Detect which cell encompasses the target text, then output its [x, y] center coordinate. 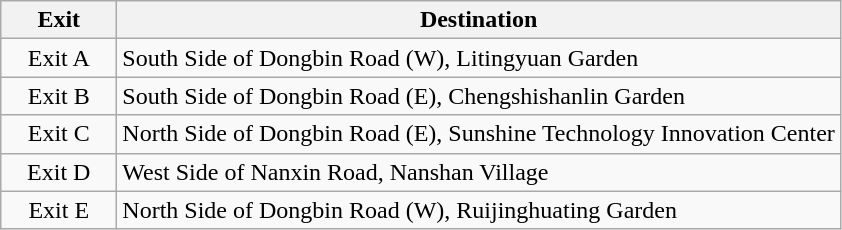
North Side of Dongbin Road (W), Ruijinghuating Garden [479, 210]
Exit A [59, 58]
Exit B [59, 96]
Exit D [59, 172]
Exit [59, 20]
South Side of Dongbin Road (E), Chengshishanlin Garden [479, 96]
Exit C [59, 134]
North Side of Dongbin Road (E), Sunshine Technology Innovation Center [479, 134]
Exit E [59, 210]
Destination [479, 20]
West Side of Nanxin Road, Nanshan Village [479, 172]
South Side of Dongbin Road (W), Litingyuan Garden [479, 58]
